Provide the [X, Y] coordinate of the cell's center where the given text is located.  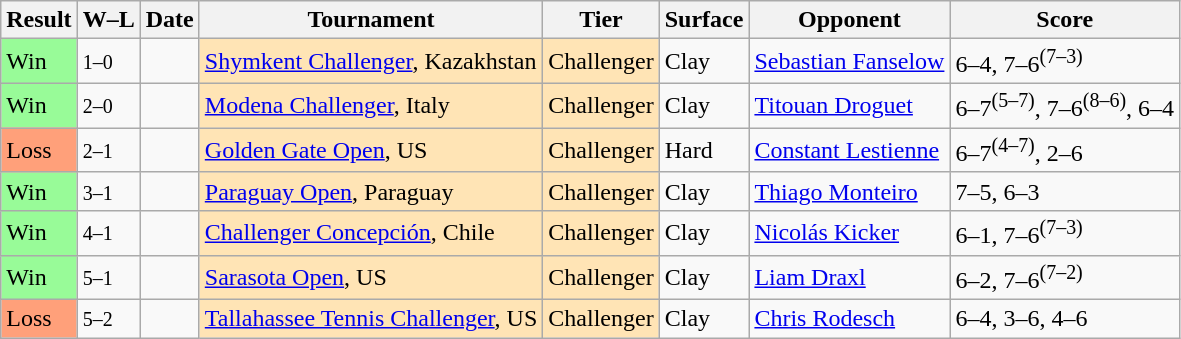
Tier [601, 20]
Tournament [371, 20]
Golden Gate Open, US [371, 150]
Score [1065, 20]
Shymkent Challenger, Kazakhstan [371, 62]
6–7(5–7), 7–6(8–6), 6–4 [1065, 106]
Sebastian Fanselow [850, 62]
1–0 [108, 62]
Nicolás Kicker [850, 234]
Opponent [850, 20]
Date [170, 20]
Challenger Concepción, Chile [371, 234]
2–0 [108, 106]
4–1 [108, 234]
Constant Lestienne [850, 150]
Chris Rodesch [850, 319]
Tallahassee Tennis Challenger, US [371, 319]
W–L [108, 20]
2–1 [108, 150]
6–4, 3–6, 4–6 [1065, 319]
Surface [704, 20]
Liam Draxl [850, 278]
Modena Challenger, Italy [371, 106]
6–4, 7–6(7–3) [1065, 62]
5–1 [108, 278]
7–5, 6–3 [1065, 191]
Sarasota Open, US [371, 278]
6–1, 7–6(7–3) [1065, 234]
Thiago Monteiro [850, 191]
Paraguay Open, Paraguay [371, 191]
Result [39, 20]
6–2, 7–6(7–2) [1065, 278]
Hard [704, 150]
Titouan Droguet [850, 106]
5–2 [108, 319]
3–1 [108, 191]
6–7(4–7), 2–6 [1065, 150]
